Extract the [x, y] coordinate from the center of the cell holding the provided text.  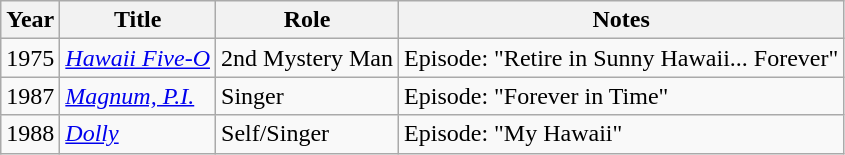
Self/Singer [308, 134]
Hawaii Five-O [138, 58]
Magnum, P.I. [138, 96]
2nd Mystery Man [308, 58]
Year [30, 20]
Title [138, 20]
1987 [30, 96]
Dolly [138, 134]
Role [308, 20]
1975 [30, 58]
Episode: "Retire in Sunny Hawaii... Forever" [622, 58]
Notes [622, 20]
Singer [308, 96]
Episode: "My Hawaii" [622, 134]
Episode: "Forever in Time" [622, 96]
1988 [30, 134]
